Extract the [X, Y] coordinate from the center of the cell holding the provided text.  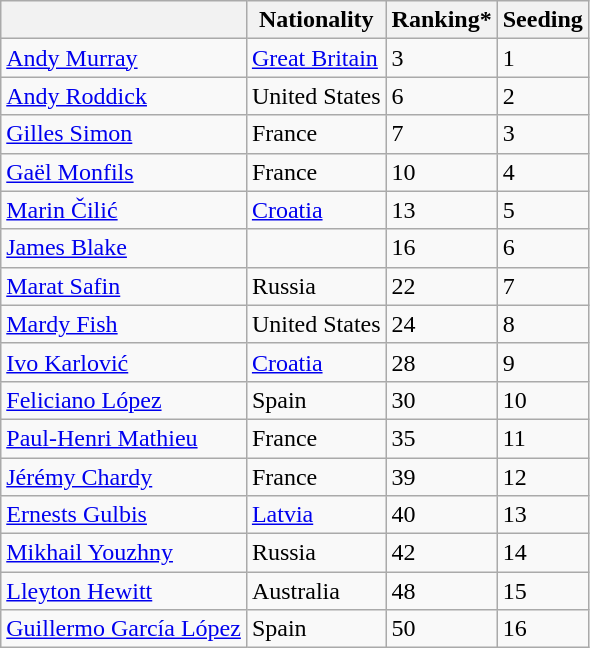
Guillermo García López [124, 629]
30 [442, 400]
Paul-Henri Mathieu [124, 438]
Ranking* [442, 20]
4 [542, 172]
Ivo Karlović [124, 362]
Gaël Monfils [124, 172]
Andy Murray [124, 58]
Australia [316, 591]
15 [542, 591]
2 [542, 96]
35 [442, 438]
40 [442, 515]
Great Britain [316, 58]
28 [442, 362]
42 [442, 553]
James Blake [124, 248]
Latvia [316, 515]
Gilles Simon [124, 134]
22 [442, 286]
Ernests Gulbis [124, 515]
Andy Roddick [124, 96]
Feliciano López [124, 400]
Marat Safin [124, 286]
50 [442, 629]
11 [542, 438]
Mikhail Youzhny [124, 553]
48 [442, 591]
Seeding [542, 20]
5 [542, 210]
Nationality [316, 20]
14 [542, 553]
Lleyton Hewitt [124, 591]
Jérémy Chardy [124, 477]
1 [542, 58]
12 [542, 477]
Mardy Fish [124, 324]
39 [442, 477]
Marin Čilić [124, 210]
8 [542, 324]
9 [542, 362]
24 [442, 324]
